Capture the cell that displays the provided text and extract its (x, y) central coordinate. 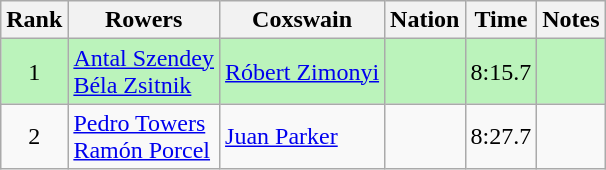
Juan Parker (302, 136)
8:27.7 (501, 136)
Nation (425, 20)
8:15.7 (501, 72)
Pedro TowersRamón Porcel (144, 136)
Róbert Zimonyi (302, 72)
Time (501, 20)
Rank (34, 20)
Notes (571, 20)
1 (34, 72)
Antal SzendeyBéla Zsitnik (144, 72)
Coxswain (302, 20)
2 (34, 136)
Rowers (144, 20)
